Output the (x, y) coordinate of the center of the cell containing the given text.  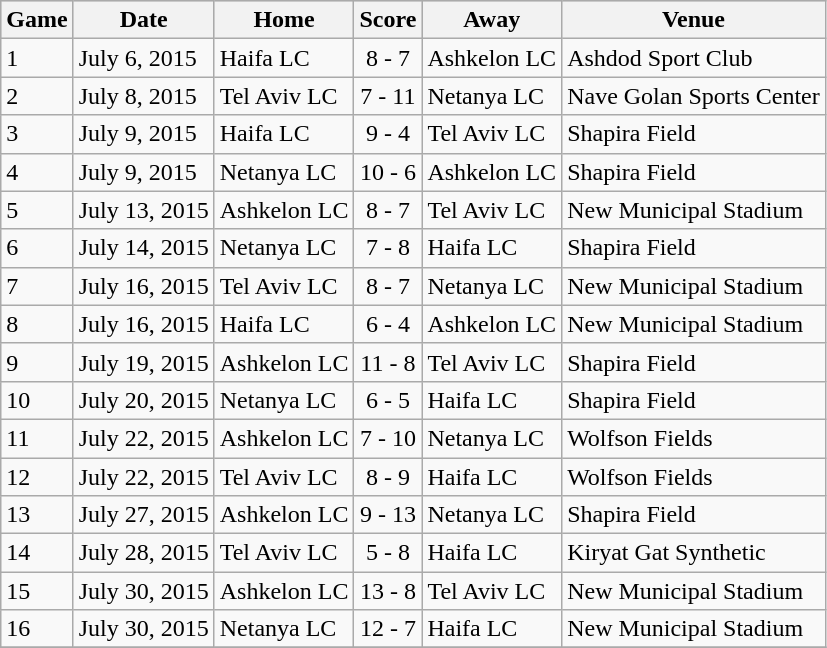
Date (144, 20)
13 (37, 515)
7 (37, 286)
Venue (694, 20)
13 - 8 (388, 591)
12 - 7 (388, 629)
6 (37, 248)
9 - 13 (388, 515)
Game (37, 20)
8 (37, 324)
11 (37, 438)
July 27, 2015 (144, 515)
7 - 10 (388, 438)
5 (37, 210)
15 (37, 591)
July 19, 2015 (144, 362)
7 - 11 (388, 96)
3 (37, 134)
4 (37, 172)
10 - 6 (388, 172)
1 (37, 58)
6 - 4 (388, 324)
14 (37, 553)
11 - 8 (388, 362)
Home (284, 20)
July 20, 2015 (144, 400)
Kiryat Gat Synthetic (694, 553)
July 14, 2015 (144, 248)
Score (388, 20)
July 28, 2015 (144, 553)
12 (37, 477)
7 - 8 (388, 248)
16 (37, 629)
July 8, 2015 (144, 96)
9 (37, 362)
Nave Golan Sports Center (694, 96)
July 6, 2015 (144, 58)
8 - 9 (388, 477)
Ashdod Sport Club (694, 58)
Away (492, 20)
9 - 4 (388, 134)
10 (37, 400)
5 - 8 (388, 553)
6 - 5 (388, 400)
July 13, 2015 (144, 210)
2 (37, 96)
